For the text-containing cell, return its midpoint in [x, y] coordinate format. 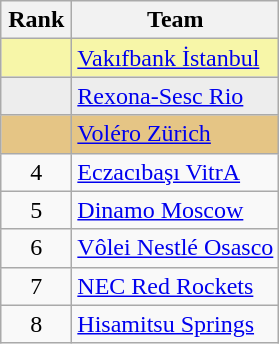
Rank [36, 20]
Vôlei Nestlé Osasco [176, 248]
Dinamo Moscow [176, 210]
Team [176, 20]
4 [36, 172]
6 [36, 248]
Hisamitsu Springs [176, 324]
8 [36, 324]
5 [36, 210]
Eczacıbaşı VitrA [176, 172]
Voléro Zürich [176, 134]
Rexona-Sesc Rio [176, 96]
7 [36, 286]
Vakıfbank İstanbul [176, 58]
NEC Red Rockets [176, 286]
